Find where the given text appears and provide that cell's center as [x, y] coordinate. 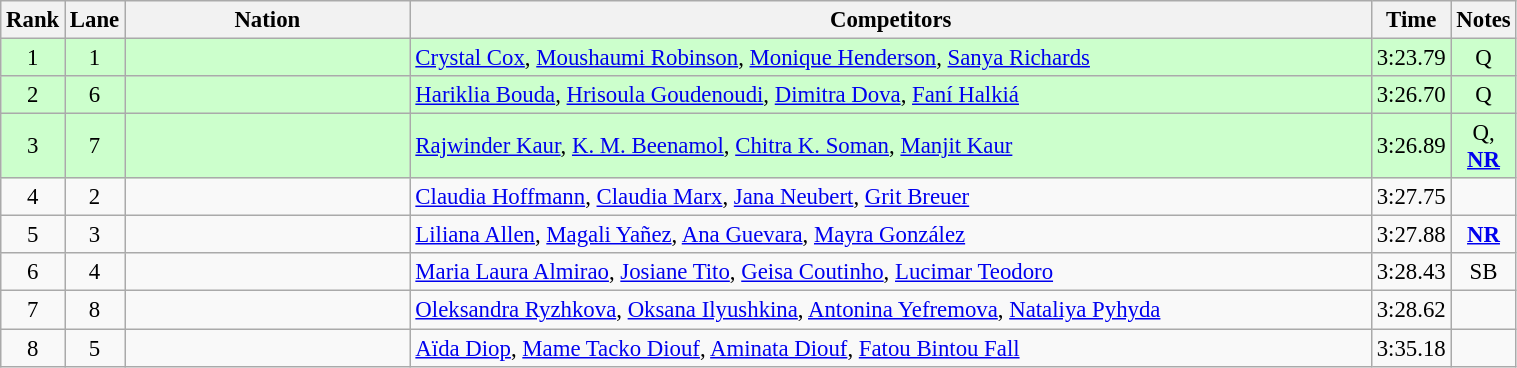
Claudia Hoffmann, Claudia Marx, Jana Neubert, Grit Breuer [890, 197]
3:28.43 [1411, 273]
Competitors [890, 20]
Aïda Diop, Mame Tacko Diouf, Aminata Diouf, Fatou Bintou Fall [890, 348]
Time [1411, 20]
Rank [33, 20]
NR [1484, 235]
3:28.62 [1411, 310]
3:26.89 [1411, 146]
Notes [1484, 20]
Oleksandra Ryzhkova, Oksana Ilyushkina, Antonina Yefremova, Nataliya Pyhyda [890, 310]
Lane [95, 20]
Liliana Allen, Magali Yañez, Ana Guevara, Mayra González [890, 235]
Nation [268, 20]
3:27.88 [1411, 235]
3:27.75 [1411, 197]
Crystal Cox, Moushaumi Robinson, Monique Henderson, Sanya Richards [890, 58]
3:23.79 [1411, 58]
Hariklia Bouda, Hrisoula Goudenoudi, Dimitra Dova, Faní Halkiá [890, 95]
3:26.70 [1411, 95]
Rajwinder Kaur, K. M. Beenamol, Chitra K. Soman, Manjit Kaur [890, 146]
Maria Laura Almirao, Josiane Tito, Geisa Coutinho, Lucimar Teodoro [890, 273]
Q, NR [1484, 146]
3:35.18 [1411, 348]
SB [1484, 273]
